Return the (X, Y) coordinate for the center point of the cell that contains the specified text.  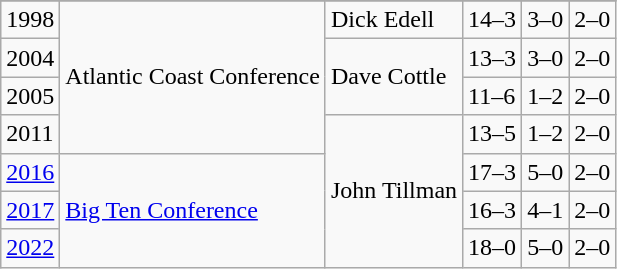
Dave Cottle (394, 77)
14–3 (492, 20)
4–1 (546, 210)
2005 (30, 96)
2017 (30, 210)
2011 (30, 134)
Dick Edell (394, 20)
13–5 (492, 134)
John Tillman (394, 191)
Atlantic Coast Conference (193, 77)
17–3 (492, 172)
2004 (30, 58)
Big Ten Conference (193, 210)
13–3 (492, 58)
2016 (30, 172)
1998 (30, 20)
11–6 (492, 96)
18–0 (492, 248)
16–3 (492, 210)
2022 (30, 248)
